From the cell containing the given text, extract its center point as (x, y) coordinate. 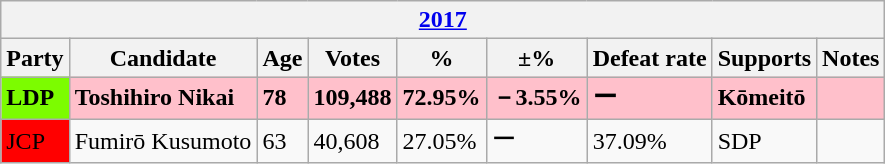
63 (282, 140)
Supports (764, 58)
Party (35, 58)
Toshihiro Nikai (163, 98)
Age (282, 58)
±% (536, 58)
－3.55% (536, 98)
Candidate (163, 58)
78 (282, 98)
JCP (35, 140)
109,488 (352, 98)
2017 (443, 20)
Defeat rate (650, 58)
40,608 (352, 140)
Notes (851, 58)
27.05% (442, 140)
% (442, 58)
Kōmeitō (764, 98)
Votes (352, 58)
Fumirō Kusumoto (163, 140)
37.09% (650, 140)
LDP (35, 98)
SDP (764, 140)
72.95% (442, 98)
